Identify which cell holds the provided text, then report its [x, y] central coordinate. 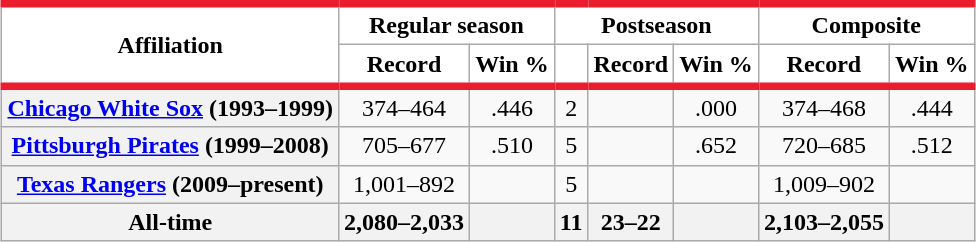
Pittsburgh Pirates (1999–2008) [170, 146]
.444 [932, 106]
.510 [512, 146]
374–468 [824, 106]
11 [571, 222]
Affiliation [170, 45]
Texas Rangers (2009–present) [170, 184]
2,080–2,033 [404, 222]
.446 [512, 106]
Composite [866, 24]
1,001–892 [404, 184]
374–464 [404, 106]
.512 [932, 146]
705–677 [404, 146]
Regular season [447, 24]
.000 [716, 106]
Chicago White Sox (1993–1999) [170, 106]
2,103–2,055 [824, 222]
.652 [716, 146]
2 [571, 106]
720–685 [824, 146]
Postseason [656, 24]
23–22 [631, 222]
All-time [170, 222]
1,009–902 [824, 184]
